Return the [x, y] coordinate for the center point of the cell that contains the specified text.  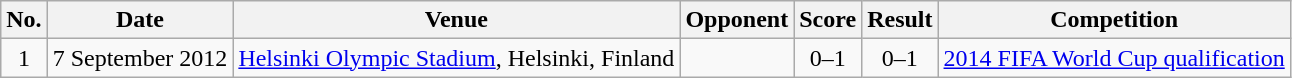
7 September 2012 [140, 58]
Result [900, 20]
Competition [1114, 20]
2014 FIFA World Cup qualification [1114, 58]
Score [828, 20]
Venue [456, 20]
Helsinki Olympic Stadium, Helsinki, Finland [456, 58]
No. [24, 20]
Opponent [737, 20]
Date [140, 20]
1 [24, 58]
